Provide the (x, y) coordinate of the cell's center where the given text is located.  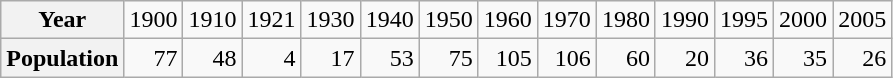
77 (154, 58)
75 (448, 58)
105 (508, 58)
106 (566, 58)
1921 (272, 20)
1980 (626, 20)
1930 (330, 20)
60 (626, 58)
1995 (744, 20)
2000 (804, 20)
26 (862, 58)
1910 (212, 20)
2005 (862, 20)
4 (272, 58)
1960 (508, 20)
36 (744, 58)
1900 (154, 20)
20 (684, 58)
17 (330, 58)
53 (390, 58)
1990 (684, 20)
Year (62, 20)
1950 (448, 20)
1970 (566, 20)
48 (212, 58)
35 (804, 58)
Population (62, 58)
1940 (390, 20)
